Find where the given text appears and provide that cell's center as (X, Y) coordinate. 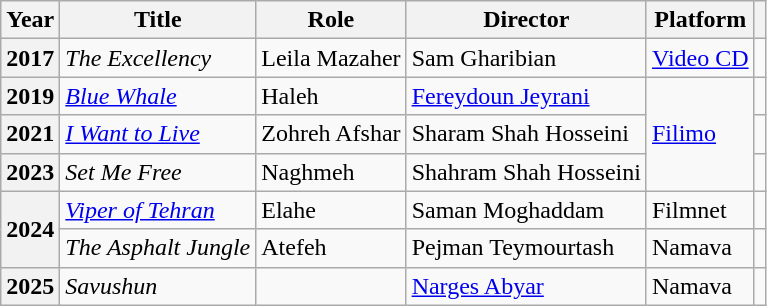
Elahe (331, 210)
Naghmeh (331, 172)
I Want to Live (158, 134)
Blue Whale (158, 96)
Zohreh Afshar (331, 134)
Video CD (700, 58)
Narges Abyar (526, 286)
Fereydoun Jeyrani (526, 96)
Saman Moghaddam (526, 210)
Sam Gharibian (526, 58)
2023 (30, 172)
Viper of Tehran (158, 210)
Leila Mazaher (331, 58)
Platform (700, 20)
Pejman Teymourtash (526, 248)
The Asphalt Jungle (158, 248)
The Excellency (158, 58)
Shahram Shah Hosseini (526, 172)
2025 (30, 286)
Filimo (700, 134)
Set Me Free (158, 172)
2017 (30, 58)
2019 (30, 96)
Haleh (331, 96)
Savushun (158, 286)
2021 (30, 134)
2024 (30, 229)
Sharam Shah Hosseini (526, 134)
Director (526, 20)
Atefeh (331, 248)
Filmnet (700, 210)
Role (331, 20)
Title (158, 20)
Year (30, 20)
